From the cell containing the given text, extract its center point as [X, Y] coordinate. 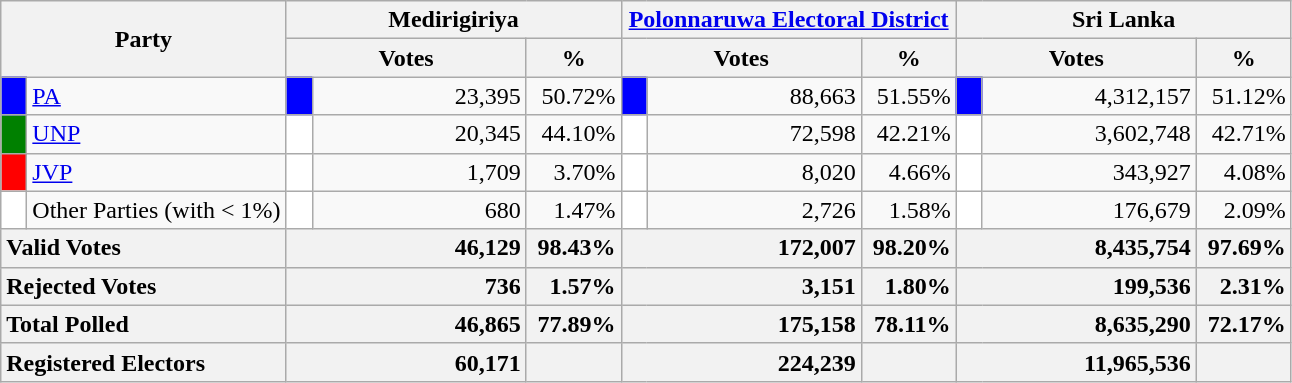
51.55% [908, 96]
8,020 [754, 172]
72,598 [754, 134]
1.58% [908, 210]
11,965,536 [1076, 362]
JVP [156, 172]
46,129 [406, 248]
Valid Votes [144, 248]
Other Parties (with < 1%) [156, 210]
8,635,290 [1076, 324]
199,536 [1076, 286]
3,602,748 [1089, 134]
2.31% [1244, 286]
PA [156, 96]
172,007 [741, 248]
1.57% [574, 286]
Registered Electors [144, 362]
8,435,754 [1076, 248]
Party [144, 39]
3.70% [574, 172]
Medirigiriya [454, 20]
72.17% [1244, 324]
77.89% [574, 324]
Polonnaruwa Electoral District [788, 20]
20,345 [419, 134]
1.80% [908, 286]
88,663 [754, 96]
1,709 [419, 172]
1.47% [574, 210]
736 [406, 286]
175,158 [741, 324]
4,312,157 [1089, 96]
UNP [156, 134]
343,927 [1089, 172]
78.11% [908, 324]
46,865 [406, 324]
2,726 [754, 210]
23,395 [419, 96]
42.21% [908, 134]
Rejected Votes [144, 286]
3,151 [741, 286]
224,239 [741, 362]
50.72% [574, 96]
98.43% [574, 248]
97.69% [1244, 248]
4.66% [908, 172]
51.12% [1244, 96]
42.71% [1244, 134]
98.20% [908, 248]
680 [419, 210]
Total Polled [144, 324]
2.09% [1244, 210]
176,679 [1089, 210]
60,171 [406, 362]
4.08% [1244, 172]
44.10% [574, 134]
Sri Lanka [1124, 20]
